Return [x, y] of the center of cell containing provided text 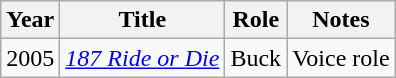
2005 [30, 58]
187 Ride or Die [142, 58]
Year [30, 20]
Role [256, 20]
Title [142, 20]
Voice role [342, 58]
Notes [342, 20]
Buck [256, 58]
